Scan for the cell matching the given text and deliver its [x, y] coordinate at center. 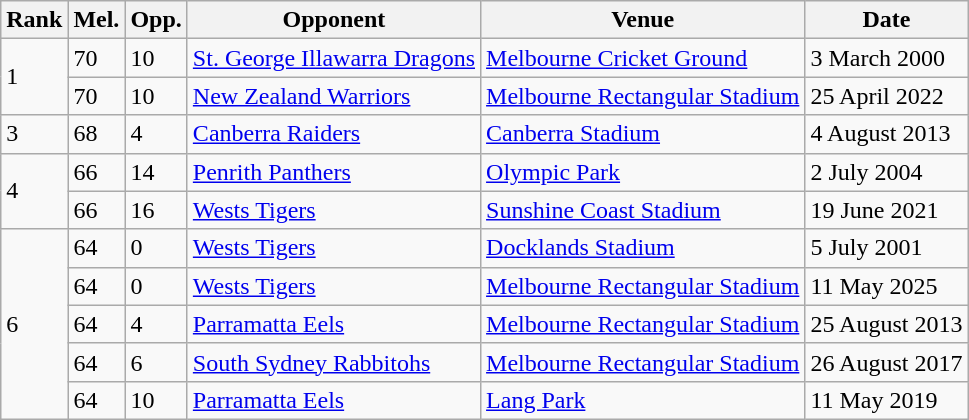
19 June 2021 [886, 210]
2 July 2004 [886, 172]
Sunshine Coast Stadium [643, 210]
11 May 2025 [886, 286]
Opponent [334, 20]
25 August 2013 [886, 324]
25 April 2022 [886, 96]
St. George Illawarra Dragons [334, 58]
Canberra Stadium [643, 134]
Melbourne Cricket Ground [643, 58]
Date [886, 20]
South Sydney Rabbitohs [334, 362]
1 [34, 77]
Olympic Park [643, 172]
14 [156, 172]
Docklands Stadium [643, 248]
4 August 2013 [886, 134]
5 July 2001 [886, 248]
Lang Park [643, 400]
Canberra Raiders [334, 134]
3 March 2000 [886, 58]
Mel. [96, 20]
3 [34, 134]
Opp. [156, 20]
16 [156, 210]
Rank [34, 20]
68 [96, 134]
New Zealand Warriors [334, 96]
11 May 2019 [886, 400]
26 August 2017 [886, 362]
Venue [643, 20]
Penrith Panthers [334, 172]
